Pinpoint the cell where the given text exists, returning its [x, y] midpoint coordinate. 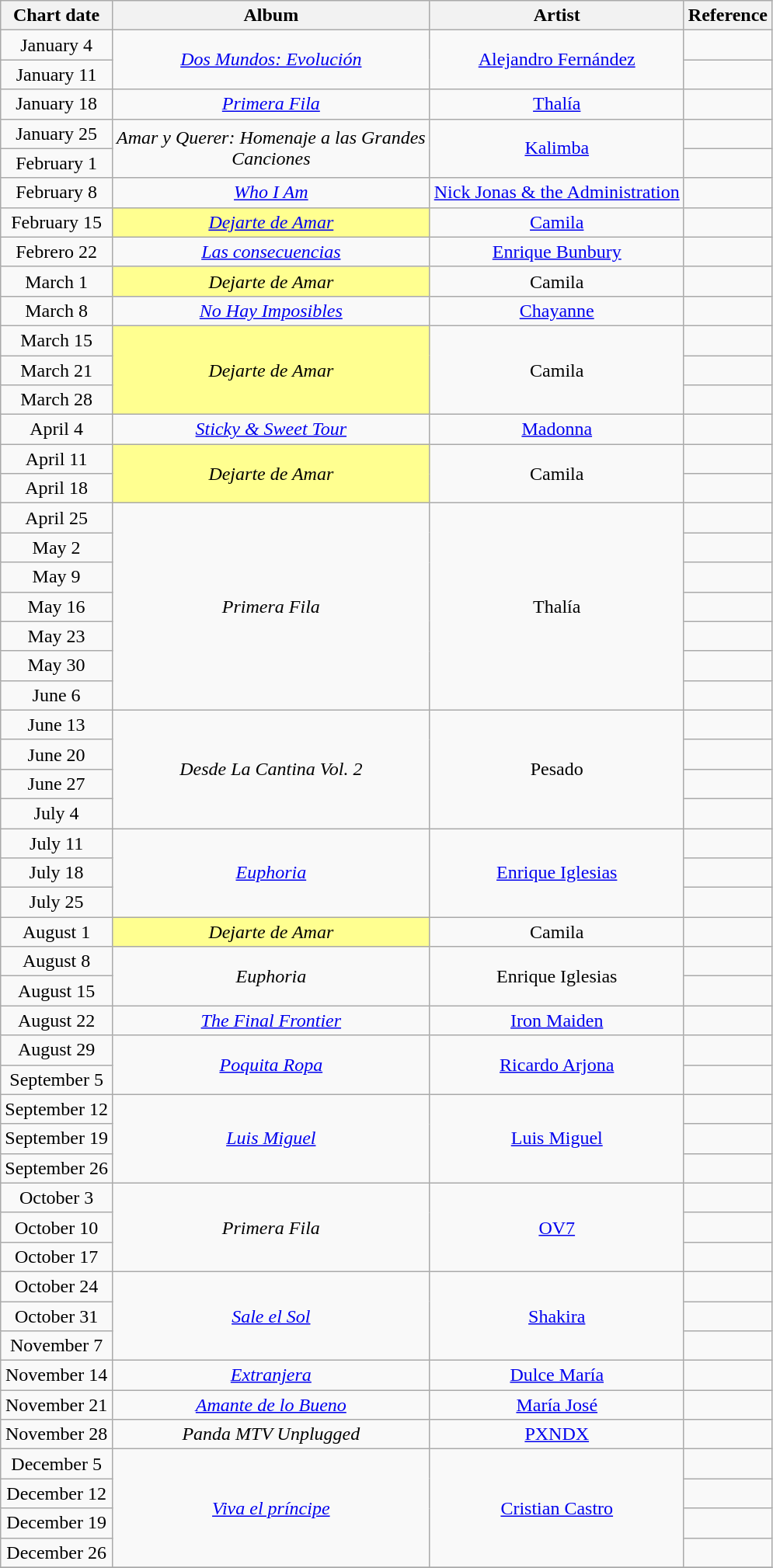
March 15 [57, 340]
August 1 [57, 932]
July 25 [57, 902]
February 15 [57, 222]
January 18 [57, 104]
June 13 [57, 725]
April 4 [57, 429]
January 11 [57, 75]
Madonna [556, 429]
Album [270, 16]
June 20 [57, 754]
No Hay Imposibles [270, 311]
Kalimba [556, 148]
Alejandro Fernández [556, 60]
July 11 [57, 843]
Amante de lo Bueno [270, 1405]
Amar y Querer: Homenaje a las Grandes Canciones [270, 148]
April 11 [57, 459]
March 21 [57, 370]
November 21 [57, 1405]
September 26 [57, 1168]
August 15 [57, 991]
October 3 [57, 1198]
August 8 [57, 961]
May 2 [57, 548]
Chayanne [556, 311]
Shakira [556, 1316]
The Final Frontier [270, 1020]
March 28 [57, 400]
March 8 [57, 311]
May 9 [57, 577]
May 23 [57, 636]
July 4 [57, 813]
Cristian Castro [556, 1508]
Sticky & Sweet Tour [270, 429]
January 25 [57, 134]
Pesado [556, 769]
May 16 [57, 607]
Dos Mundos: Evolución [270, 60]
November 14 [57, 1375]
Extranjera [270, 1375]
Las consecuencias [270, 252]
July 18 [57, 873]
Who I Am [270, 193]
November 28 [57, 1434]
June 6 [57, 695]
March 1 [57, 281]
June 27 [57, 784]
January 4 [57, 45]
October 10 [57, 1227]
December 19 [57, 1523]
November 7 [57, 1346]
Nick Jonas & the Administration [556, 193]
February 8 [57, 193]
Dulce María [556, 1375]
Enrique Bunbury [556, 252]
October 17 [57, 1257]
Chart date [57, 16]
PXNDX [556, 1434]
December 26 [57, 1552]
María José [556, 1405]
Poquita Ropa [270, 1065]
Ricardo Arjona [556, 1065]
August 29 [57, 1050]
Viva el príncipe [270, 1508]
Panda MTV Unplugged [270, 1434]
October 31 [57, 1316]
September 5 [57, 1080]
OV7 [556, 1227]
December 12 [57, 1493]
Artist [556, 16]
May 30 [57, 666]
October 24 [57, 1286]
February 1 [57, 163]
Reference [727, 16]
April 18 [57, 488]
August 22 [57, 1020]
September 19 [57, 1139]
Sale el Sol [270, 1316]
Febrero 22 [57, 252]
September 12 [57, 1109]
Desde La Cantina Vol. 2 [270, 769]
December 5 [57, 1464]
April 25 [57, 518]
Iron Maiden [556, 1020]
